From the cell containing the given text, extract its center point as (x, y) coordinate. 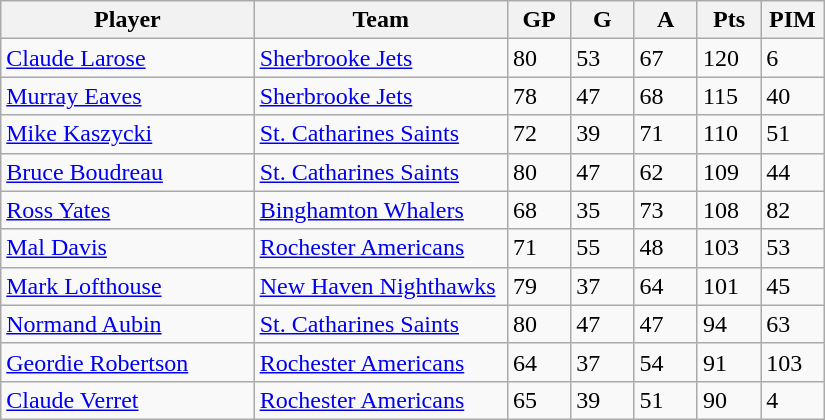
55 (602, 248)
73 (666, 210)
A (666, 20)
115 (728, 96)
101 (728, 286)
44 (792, 172)
35 (602, 210)
6 (792, 58)
91 (728, 362)
78 (538, 96)
45 (792, 286)
Mike Kaszycki (128, 134)
109 (728, 172)
54 (666, 362)
108 (728, 210)
Bruce Boudreau (128, 172)
Team (380, 20)
72 (538, 134)
94 (728, 324)
110 (728, 134)
67 (666, 58)
PIM (792, 20)
GP (538, 20)
40 (792, 96)
65 (538, 400)
Binghamton Whalers (380, 210)
G (602, 20)
90 (728, 400)
Geordie Robertson (128, 362)
Claude Larose (128, 58)
62 (666, 172)
4 (792, 400)
63 (792, 324)
New Haven Nighthawks (380, 286)
Claude Verret (128, 400)
Mal Davis (128, 248)
Ross Yates (128, 210)
48 (666, 248)
120 (728, 58)
Normand Aubin (128, 324)
Player (128, 20)
79 (538, 286)
Mark Lofthouse (128, 286)
82 (792, 210)
Murray Eaves (128, 96)
Pts (728, 20)
